Identify which cell holds the provided text, then report its [x, y] central coordinate. 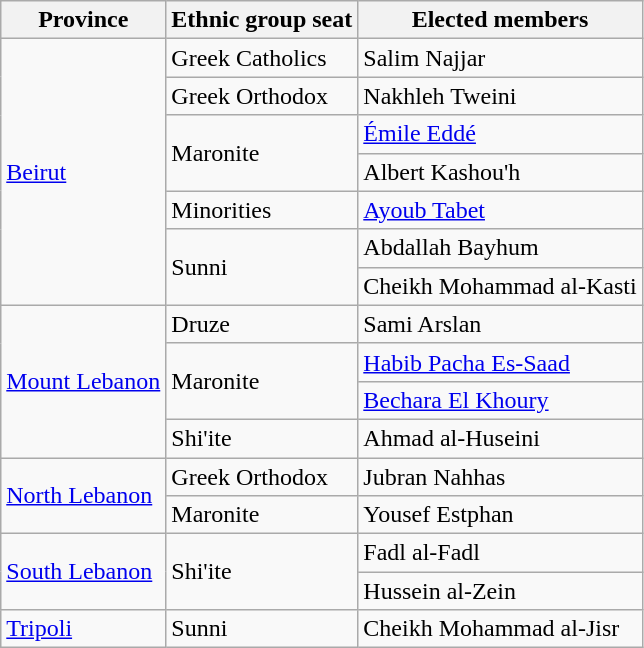
Minorities [262, 210]
Ayoub Tabet [500, 210]
Beirut [84, 172]
Mount Lebanon [84, 381]
South Lebanon [84, 572]
Yousef Estphan [500, 515]
Elected members [500, 20]
Habib Pacha Es-Saad [500, 362]
Druze [262, 324]
Sami Arslan [500, 324]
Émile Eddé [500, 134]
North Lebanon [84, 496]
Ahmad al-Huseini [500, 438]
Greek Catholics [262, 58]
Cheikh Mohammad al-Jisr [500, 629]
Fadl al-Fadl [500, 553]
Bechara El Khoury [500, 400]
Abdallah Bayhum [500, 248]
Nakhleh Tweini [500, 96]
Albert Kashou'h [500, 172]
Cheikh Mohammad al-Kasti [500, 286]
Hussein al-Zein [500, 591]
Salim Najjar [500, 58]
Tripoli [84, 629]
Province [84, 20]
Jubran Nahhas [500, 477]
Ethnic group seat [262, 20]
